Provide the [X, Y] coordinate of the cell's center where the given text is located.  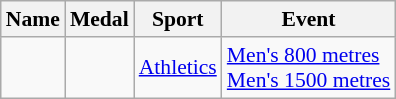
Medal [100, 19]
Sport [178, 19]
Event [309, 19]
Men's 800 metresMen's 1500 metres [309, 68]
Athletics [178, 68]
Name [33, 19]
